Pinpoint the cell where the given text exists, returning its (x, y) midpoint coordinate. 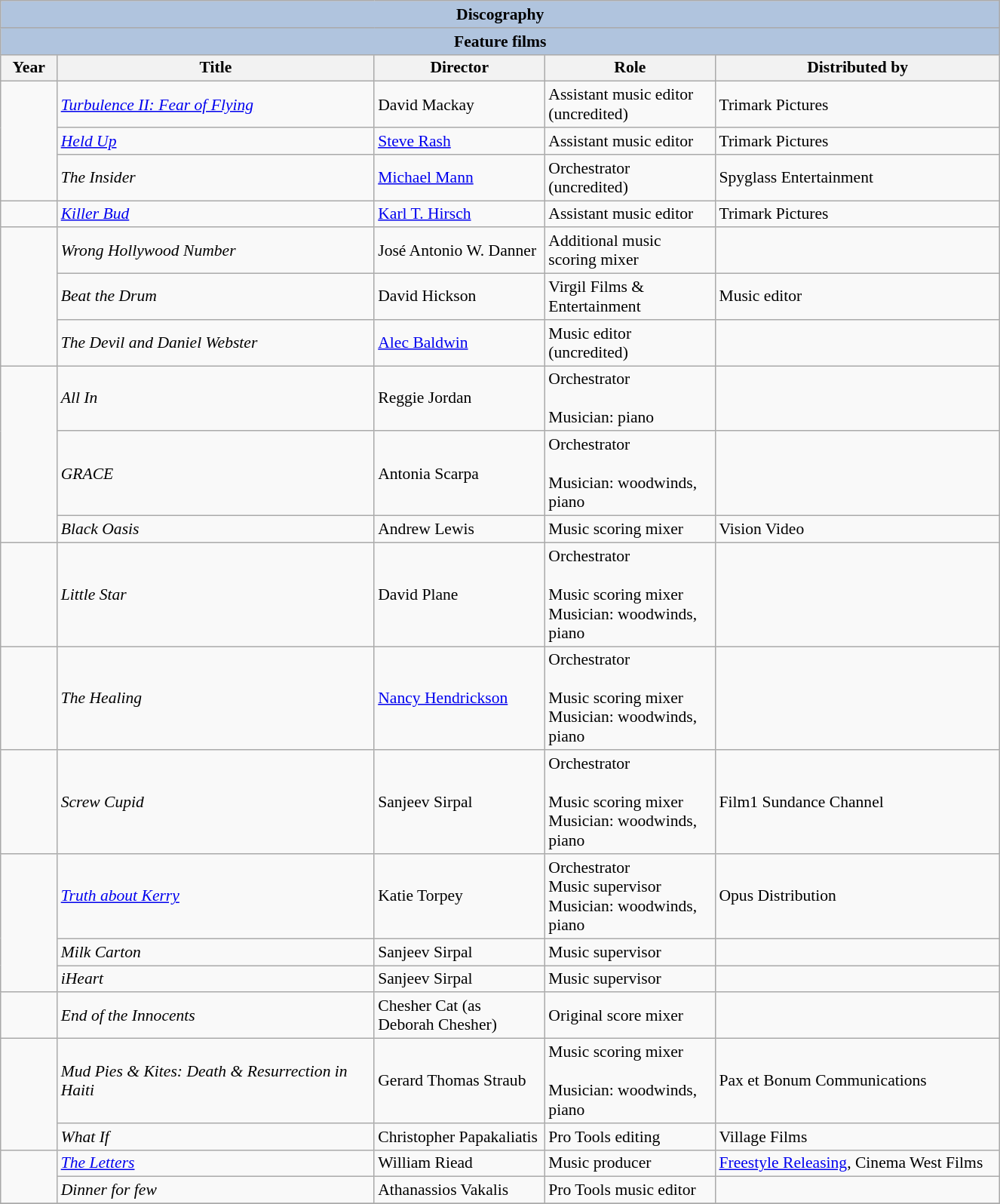
Reggie Jordan (459, 398)
Little Star (216, 594)
Wrong Hollywood Number (216, 250)
Alec Baldwin (459, 342)
Screw Cupid (216, 803)
The Letters (216, 1163)
Original score mixer (630, 1015)
Gerard Thomas Straub (459, 1081)
Andrew Lewis (459, 530)
All In (216, 398)
Mud Pies & Kites: Death & Resurrection in Haiti (216, 1081)
Additional music scoring mixer (630, 250)
Antonia Scarpa (459, 474)
Vision Video (857, 530)
Orchestrator (uncredited) (630, 178)
Music producer (630, 1163)
Music scoring mixer (630, 530)
Virgil Films & Entertainment (630, 297)
Opus Distribution (857, 896)
Pax et Bonum Communications (857, 1081)
Title (216, 68)
Held Up (216, 141)
David Hickson (459, 297)
Turbulence II: Fear of Flying (216, 104)
Discography (501, 14)
David Plane (459, 594)
The Devil and Daniel Webster (216, 342)
Village Films (857, 1137)
What If (216, 1137)
Music editor (uncredited) (630, 342)
Nancy Hendrickson (459, 699)
OrchestratorMusician: woodwinds, piano (630, 474)
Year (29, 68)
The Insider (216, 178)
Beat the Drum (216, 297)
GRACE (216, 474)
Pro Tools music editor (630, 1190)
William Riead (459, 1163)
Dinner for few (216, 1190)
David Mackay (459, 104)
OrchestratorMusician: piano (630, 398)
Killer Bud (216, 214)
End of the Innocents (216, 1015)
Role (630, 68)
Director (459, 68)
Christopher Papakaliatis (459, 1137)
Truth about Kerry (216, 896)
Freestyle Releasing, Cinema West Films (857, 1163)
Feature films (501, 41)
OrchestratorMusic supervisor Musician: woodwinds, piano (630, 896)
The Healing (216, 699)
Assistant music editor (uncredited) (630, 104)
Chesher Cat (as Deborah Chesher) (459, 1015)
Michael Mann (459, 178)
Distributed by (857, 68)
Katie Torpey (459, 896)
iHeart (216, 979)
Black Oasis (216, 530)
Spyglass Entertainment (857, 178)
José Antonio W. Danner (459, 250)
Steve Rash (459, 141)
Film1 Sundance Channel (857, 803)
Athanassios Vakalis (459, 1190)
Pro Tools editing (630, 1137)
Music editor (857, 297)
Milk Carton (216, 952)
Music scoring mixerMusician: woodwinds, piano (630, 1081)
Karl T. Hirsch (459, 214)
